Scan for the cell matching the given text and deliver its [X, Y] coordinate at center. 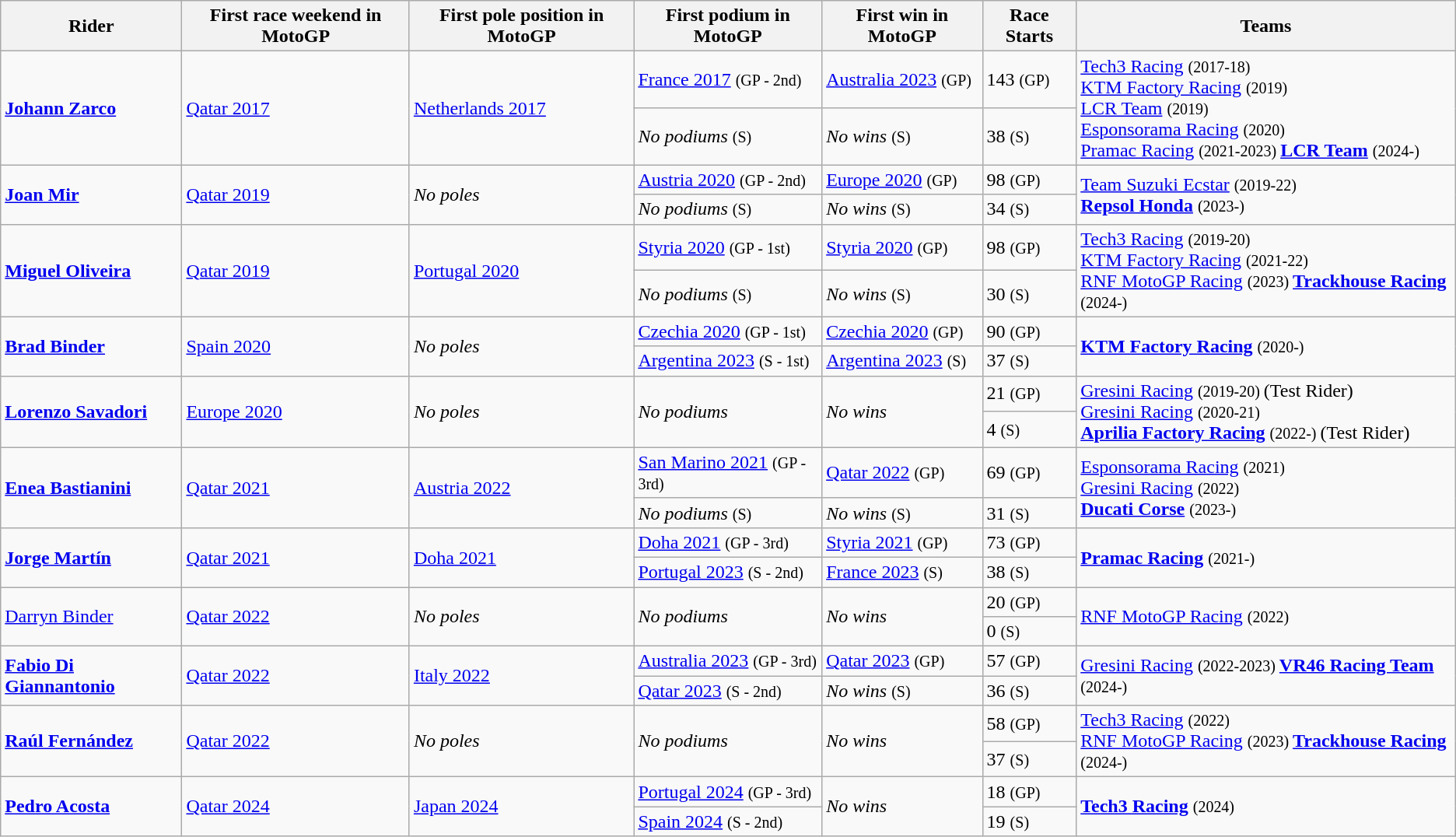
Doha 2021 [521, 557]
Brad Binder [92, 346]
Styria 2020 (GP - 1st) [728, 247]
Portugal 2023 (S - 2nd) [728, 572]
Qatar 2023 (S - 2nd) [728, 691]
Team Suzuki Ecstar (2019-22) Repsol Honda (2023-) [1266, 194]
Argentina 2023 (S - 1st) [728, 361]
Darryn Binder [92, 616]
Tech3 Racing (2019-20) KTM Factory Racing (2021-22) RNF MotoGP Racing (2023) Trackhouse Racing (2024-) [1266, 271]
First podium in MotoGP [728, 26]
Race Starts [1030, 26]
Australia 2023 (GP) [902, 79]
19 (S) [1030, 821]
31 (S) [1030, 513]
Spain 2020 [296, 346]
First win in MotoGP [902, 26]
Qatar 2024 [296, 807]
90 (GP) [1030, 331]
Miguel Oliveira [92, 271]
18 (GP) [1030, 792]
Doha 2021 (GP - 3rd) [728, 542]
Czechia 2020 (GP - 1st) [728, 331]
Fabio Di Giannantonio [92, 676]
Teams [1266, 26]
Portugal 2020 [521, 271]
Argentina 2023 (S) [902, 361]
Czechia 2020 (GP) [902, 331]
Portugal 2024 (GP - 3rd) [728, 792]
Spain 2024 (S - 2nd) [728, 821]
France 2017 (GP - 2nd) [728, 79]
58 (GP) [1030, 723]
30 (S) [1030, 294]
Austria 2020 (GP - 2nd) [728, 180]
Tech3 Racing (2024) [1266, 807]
Styria 2021 (GP) [902, 542]
Rider [92, 26]
Raúl Fernández [92, 741]
Qatar 2023 (GP) [902, 661]
Qatar 2022 (GP) [902, 473]
San Marino 2021 (GP - 3rd) [728, 473]
Europe 2020 [296, 411]
Jorge Martín [92, 557]
Europe 2020 (GP) [902, 180]
4 (S) [1030, 429]
21 (GP) [1030, 394]
Netherlands 2017 [521, 108]
143 (GP) [1030, 79]
73 (GP) [1030, 542]
Tech3 Racing (2022) RNF MotoGP Racing (2023) Trackhouse Racing (2024-) [1266, 741]
First pole position in MotoGP [521, 26]
Austria 2022 [521, 487]
KTM Factory Racing (2020-) [1266, 346]
Tech3 Racing (2017-18) KTM Factory Racing (2019) LCR Team (2019) Esponsorama Racing (2020) Pramac Racing (2021-2023) LCR Team (2024-) [1266, 108]
57 (GP) [1030, 661]
0 (S) [1030, 632]
Pedro Acosta [92, 807]
36 (S) [1030, 691]
RNF MotoGP Racing (2022) [1266, 616]
Johann Zarco [92, 108]
Pramac Racing (2021-) [1266, 557]
First race weekend in MotoGP [296, 26]
Japan 2024 [521, 807]
Gresini Racing (2022-2023) VR46 Racing Team (2024-) [1266, 676]
Qatar 2017 [296, 108]
34 (S) [1030, 209]
Esponsorama Racing (2021) Gresini Racing (2022) Ducati Corse (2023-) [1266, 487]
Lorenzo Savadori [92, 411]
69 (GP) [1030, 473]
Enea Bastianini [92, 487]
Australia 2023 (GP - 3rd) [728, 661]
France 2023 (S) [902, 572]
20 (GP) [1030, 601]
Joan Mir [92, 194]
Gresini Racing (2019-20) (Test Rider) Gresini Racing (2020-21) Aprilia Factory Racing (2022-) (Test Rider) [1266, 411]
Italy 2022 [521, 676]
Styria 2020 (GP) [902, 247]
